Return (x, y) of the center of cell containing provided text 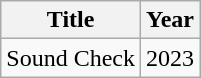
Title (71, 20)
Year (170, 20)
2023 (170, 58)
Sound Check (71, 58)
